Detect which cell encompasses the target text, then output its [X, Y] center coordinate. 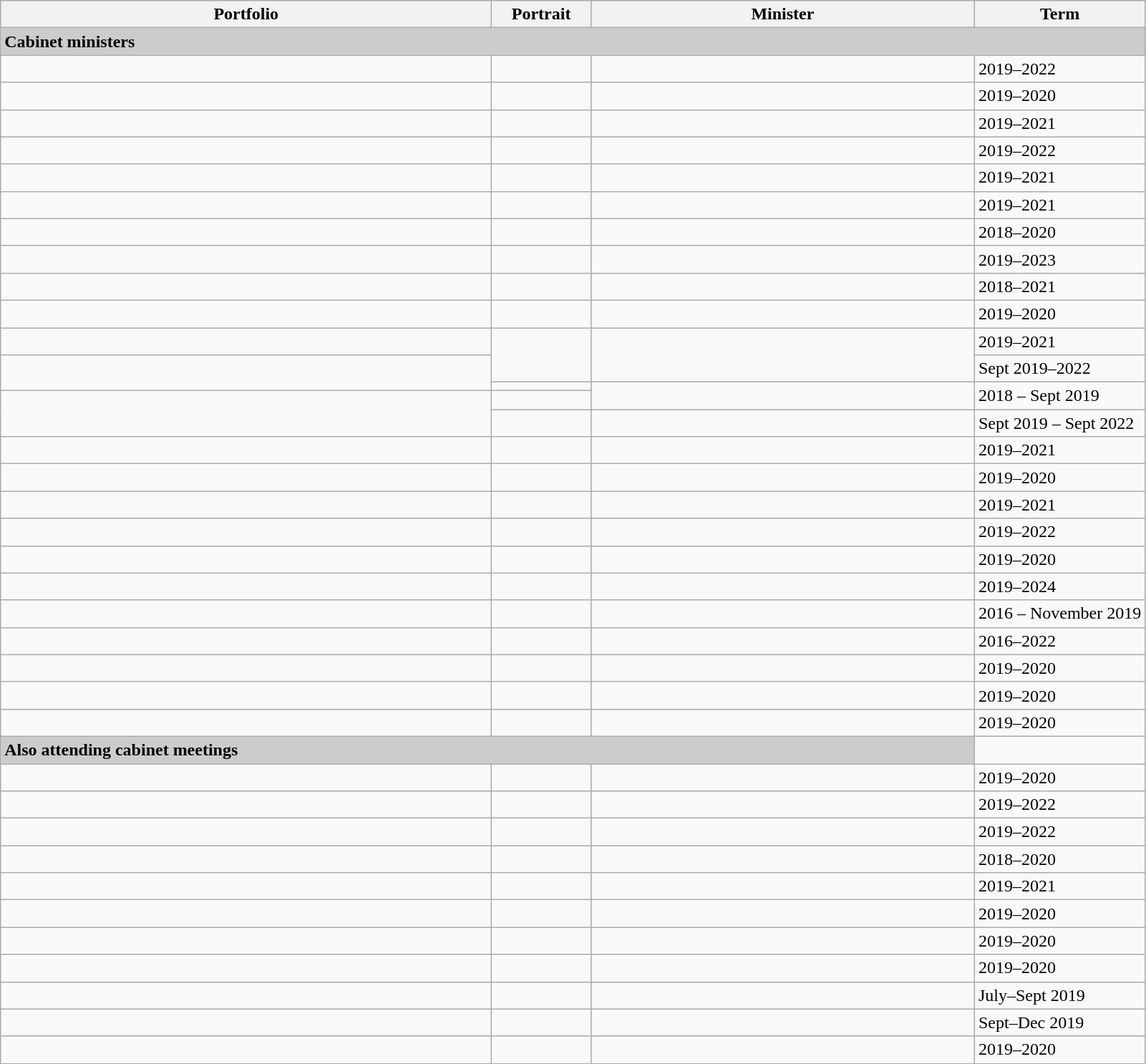
Sept–Dec 2019 [1059, 1022]
Term [1059, 14]
Sept 2019 – Sept 2022 [1059, 423]
2018 – Sept 2019 [1059, 396]
2016–2022 [1059, 641]
Also attending cabinet meetings [488, 750]
Portrait [541, 14]
2016 – November 2019 [1059, 614]
Cabinet ministers [573, 42]
2019–2023 [1059, 259]
July–Sept 2019 [1059, 995]
2018–2021 [1059, 286]
Sept 2019–2022 [1059, 369]
Portfolio [246, 14]
2019–2024 [1059, 586]
Minister [782, 14]
